For the text-containing cell, return its midpoint in (X, Y) coordinate format. 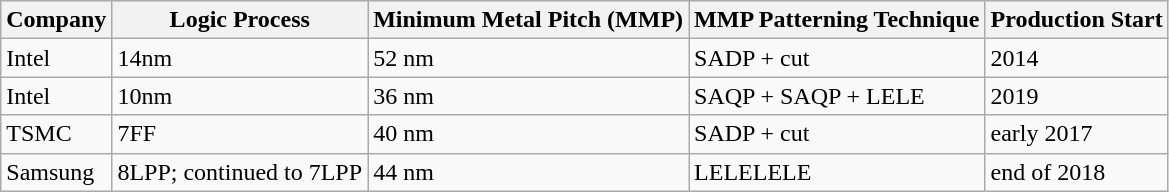
TSMC (56, 134)
7FF (240, 134)
MMP Patterning Technique (837, 20)
LELELELE (837, 172)
Company (56, 20)
8LPP; continued to 7LPP (240, 172)
Minimum Metal Pitch (MMP) (528, 20)
early 2017 (1076, 134)
Logic Process (240, 20)
40 nm (528, 134)
2019 (1076, 96)
14nm (240, 58)
52 nm (528, 58)
Samsung (56, 172)
end of 2018 (1076, 172)
2014 (1076, 58)
Production Start (1076, 20)
36 nm (528, 96)
SAQP + SAQP + LELE (837, 96)
10nm (240, 96)
44 nm (528, 172)
